From the cell containing the given text, extract its center point as [X, Y] coordinate. 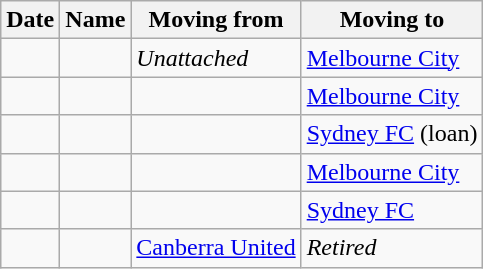
Sydney FC (loan) [392, 134]
Moving to [392, 20]
Sydney FC [392, 210]
Retired [392, 248]
Name [96, 20]
Canberra United [216, 248]
Moving from [216, 20]
Unattached [216, 58]
Date [30, 20]
